Capture the cell that displays the provided text and extract its (X, Y) central coordinate. 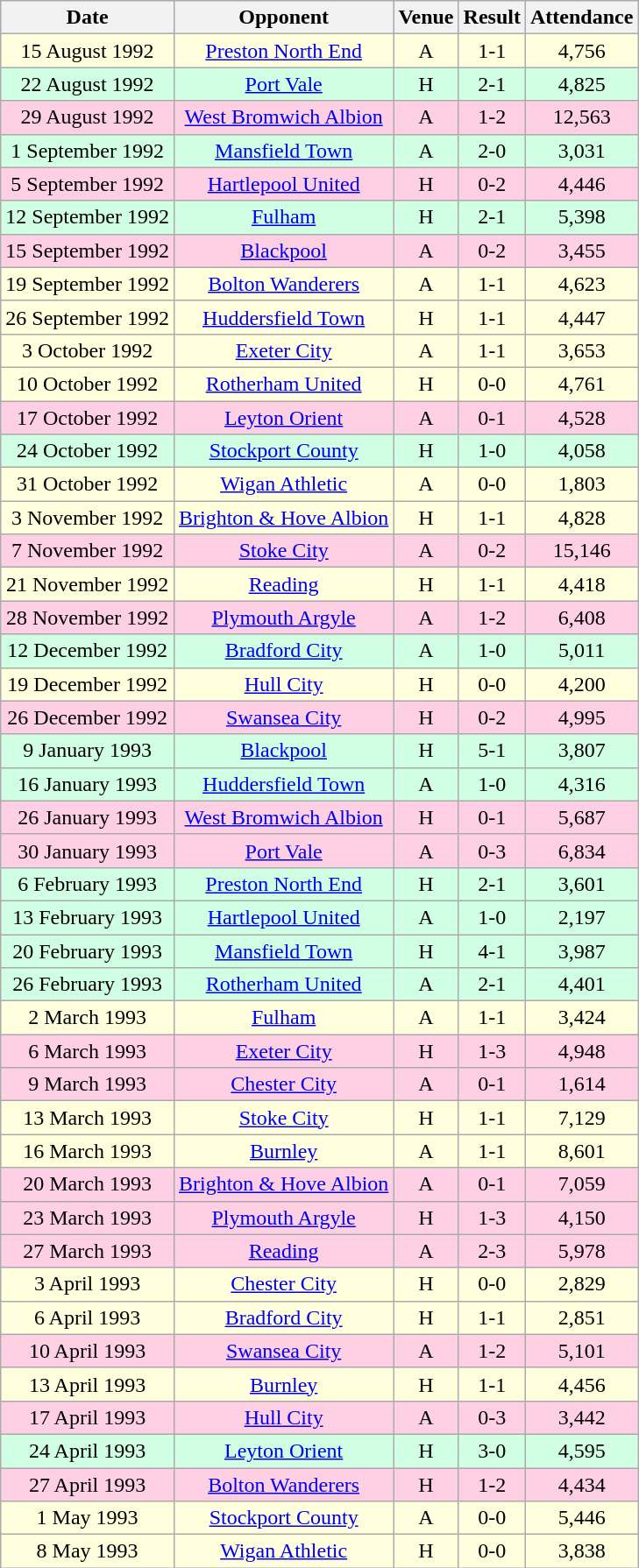
4,316 (581, 784)
5,978 (581, 1251)
26 December 1992 (88, 717)
30 January 1993 (88, 851)
15 August 1992 (88, 51)
4,058 (581, 451)
4,828 (581, 518)
2,829 (581, 1284)
4,995 (581, 717)
29 August 1992 (88, 117)
13 March 1993 (88, 1118)
15,146 (581, 551)
6,408 (581, 618)
Attendance (581, 18)
6,834 (581, 851)
3,653 (581, 350)
Opponent (283, 18)
10 October 1992 (88, 384)
1,803 (581, 484)
3 November 1992 (88, 518)
3,031 (581, 151)
3,424 (581, 1018)
13 February 1993 (88, 917)
6 March 1993 (88, 1051)
7 November 1992 (88, 551)
12,563 (581, 117)
9 March 1993 (88, 1084)
4-1 (492, 950)
7,129 (581, 1118)
16 March 1993 (88, 1151)
17 April 1993 (88, 1417)
20 March 1993 (88, 1184)
17 October 1992 (88, 418)
21 November 1992 (88, 584)
3,838 (581, 1551)
4,434 (581, 1485)
5-1 (492, 751)
13 April 1993 (88, 1384)
22 August 1992 (88, 84)
19 December 1992 (88, 684)
5 September 1992 (88, 184)
4,200 (581, 684)
27 March 1993 (88, 1251)
31 October 1992 (88, 484)
20 February 1993 (88, 950)
3,455 (581, 251)
7,059 (581, 1184)
10 April 1993 (88, 1351)
2,851 (581, 1317)
5,398 (581, 217)
Venue (426, 18)
3,987 (581, 950)
4,761 (581, 384)
3 April 1993 (88, 1284)
24 October 1992 (88, 451)
9 January 1993 (88, 751)
4,528 (581, 418)
Result (492, 18)
12 December 1992 (88, 651)
4,446 (581, 184)
3,807 (581, 751)
4,948 (581, 1051)
15 September 1992 (88, 251)
3,601 (581, 884)
28 November 1992 (88, 618)
4,401 (581, 985)
4,756 (581, 51)
4,623 (581, 284)
27 April 1993 (88, 1485)
8 May 1993 (88, 1551)
5,687 (581, 817)
26 September 1992 (88, 317)
4,418 (581, 584)
8,601 (581, 1151)
26 February 1993 (88, 985)
2-0 (492, 151)
2-3 (492, 1251)
1 September 1992 (88, 151)
5,011 (581, 651)
Date (88, 18)
1 May 1993 (88, 1518)
16 January 1993 (88, 784)
5,101 (581, 1351)
4,456 (581, 1384)
19 September 1992 (88, 284)
3 October 1992 (88, 350)
3,442 (581, 1417)
3-0 (492, 1451)
4,595 (581, 1451)
4,447 (581, 317)
4,825 (581, 84)
23 March 1993 (88, 1218)
2 March 1993 (88, 1018)
12 September 1992 (88, 217)
2,197 (581, 917)
24 April 1993 (88, 1451)
26 January 1993 (88, 817)
4,150 (581, 1218)
6 February 1993 (88, 884)
5,446 (581, 1518)
6 April 1993 (88, 1317)
1,614 (581, 1084)
